Pinpoint the cell where the given text exists, returning its [X, Y] midpoint coordinate. 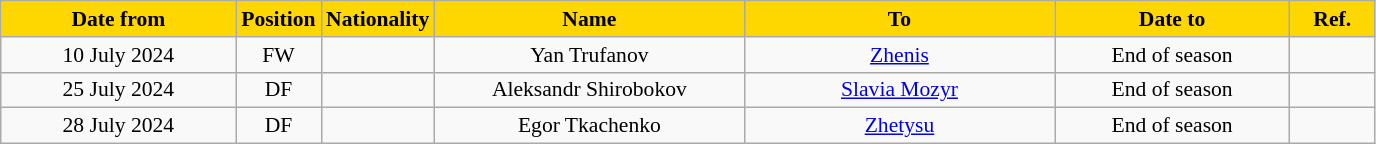
Egor Tkachenko [589, 126]
FW [278, 55]
Name [589, 19]
28 July 2024 [118, 126]
Zhetysu [899, 126]
25 July 2024 [118, 90]
Zhenis [899, 55]
Ref. [1332, 19]
Date from [118, 19]
Position [278, 19]
Date to [1172, 19]
To [899, 19]
Slavia Mozyr [899, 90]
10 July 2024 [118, 55]
Nationality [378, 19]
Yan Trufanov [589, 55]
Aleksandr Shirobokov [589, 90]
